Return the [X, Y] coordinate for the center point of the cell that contains the specified text.  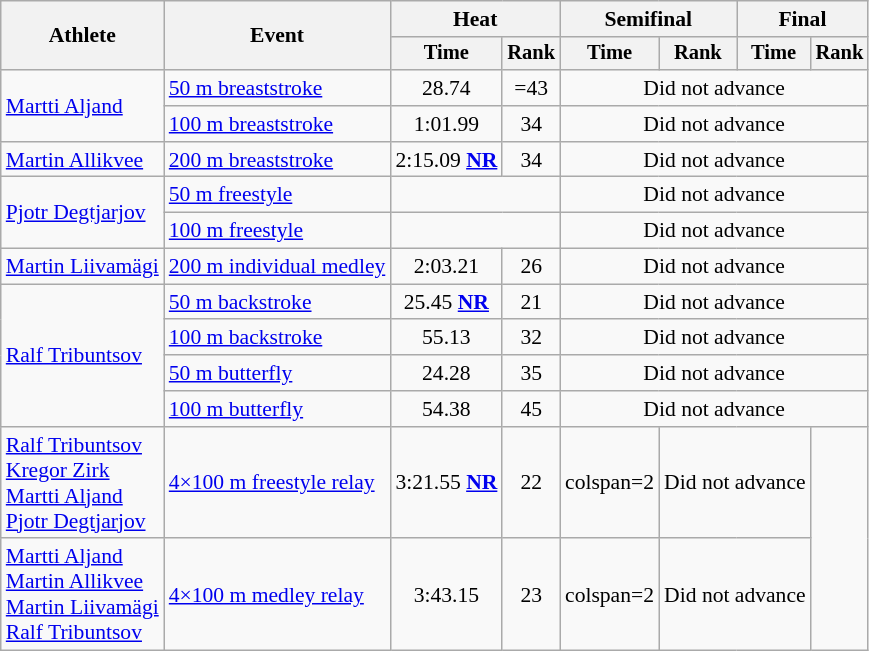
21 [531, 302]
25.45 NR [446, 302]
22 [531, 483]
Event [278, 36]
Martin Liivamägi [82, 267]
54.38 [446, 409]
Semifinal [648, 19]
Heat [475, 19]
50 m freestyle [278, 195]
45 [531, 409]
50 m breaststroke [278, 88]
=43 [531, 88]
100 m backstroke [278, 338]
4×100 m freestyle relay [278, 483]
32 [531, 338]
3:21.55 NR [446, 483]
50 m butterfly [278, 373]
1:01.99 [446, 124]
Pjotr Degtjarjov [82, 212]
3:43.15 [446, 595]
2:03.21 [446, 267]
35 [531, 373]
Ralf Tribuntsov [82, 355]
Athlete [82, 36]
23 [531, 595]
100 m butterfly [278, 409]
2:15.09 NR [446, 160]
26 [531, 267]
55.13 [446, 338]
Martin Allikvee [82, 160]
28.74 [446, 88]
200 m individual medley [278, 267]
Martti AljandMartin AllikveeMartin LiivamägiRalf Tribuntsov [82, 595]
50 m backstroke [278, 302]
100 m breaststroke [278, 124]
200 m breaststroke [278, 160]
Ralf TribuntsovKregor ZirkMartti AljandPjotr Degtjarjov [82, 483]
Final [803, 19]
100 m freestyle [278, 231]
24.28 [446, 373]
4×100 m medley relay [278, 595]
Martti Aljand [82, 106]
